Pinpoint the cell where the given text exists, returning its (X, Y) midpoint coordinate. 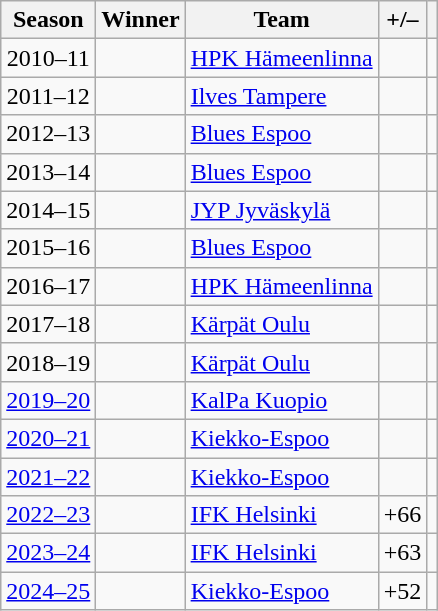
Ilves Tampere (282, 96)
+66 (402, 515)
2010–11 (48, 58)
2024–25 (48, 591)
2021–22 (48, 477)
2018–19 (48, 362)
KalPa Kuopio (282, 400)
2015–16 (48, 248)
2014–15 (48, 210)
2013–14 (48, 172)
2017–18 (48, 324)
2016–17 (48, 286)
2012–13 (48, 134)
2011–12 (48, 96)
2023–24 (48, 553)
+52 (402, 591)
2022–23 (48, 515)
2020–21 (48, 438)
Season (48, 20)
2019–20 (48, 400)
Team (282, 20)
Winner (140, 20)
+63 (402, 553)
JYP Jyväskylä (282, 210)
+/– (402, 20)
